Search for the cell housing the specified text and yield its [X, Y] center coordinate. 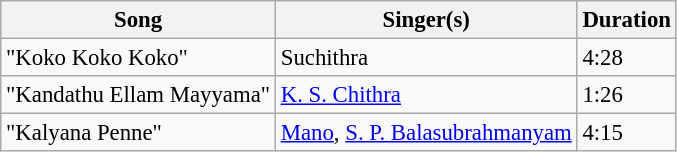
4:28 [626, 58]
Singer(s) [426, 20]
Duration [626, 20]
"Kandathu Ellam Mayyama" [138, 95]
K. S. Chithra [426, 95]
1:26 [626, 95]
Song [138, 20]
"Koko Koko Koko" [138, 58]
"Kalyana Penne" [138, 133]
4:15 [626, 133]
Mano, S. P. Balasubrahmanyam [426, 133]
Suchithra [426, 58]
